Locate the cell with the specified text and output its [X, Y] center coordinate. 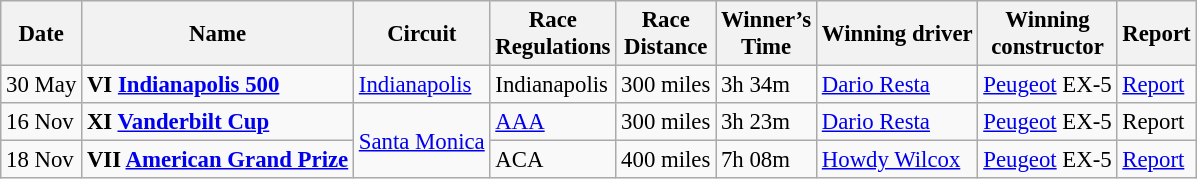
VI Indianapolis 500 [218, 85]
VII American Grand Prize [218, 160]
Winner’sTime [766, 34]
18 Nov [42, 160]
Winning driver [896, 34]
Howdy Wilcox [896, 160]
400 miles [666, 160]
AAA [553, 122]
XI Vanderbilt Cup [218, 122]
Circuit [422, 34]
Santa Monica [422, 140]
Date [42, 34]
RaceDistance [666, 34]
RaceRegulations [553, 34]
7h 08m [766, 160]
30 May [42, 85]
ACA [553, 160]
Winningconstructor [1048, 34]
Name [218, 34]
3h 34m [766, 85]
16 Nov [42, 122]
3h 23m [766, 122]
